For the text-containing cell, return its midpoint in [X, Y] coordinate format. 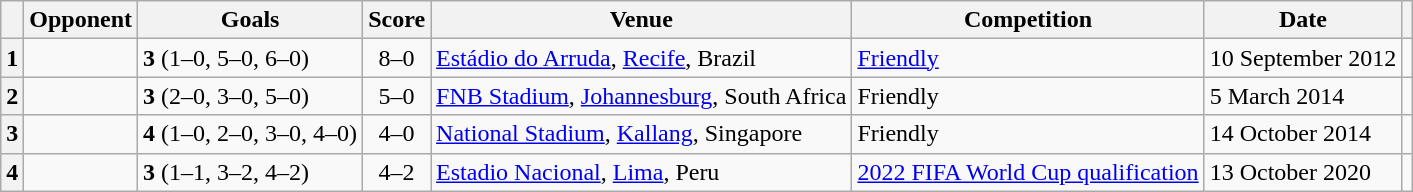
Opponent [81, 20]
Goals [250, 20]
Date [1303, 20]
2 [12, 96]
13 October 2020 [1303, 172]
Estadio Nacional, Lima, Peru [642, 172]
4–2 [397, 172]
4–0 [397, 134]
10 September 2012 [1303, 58]
3 (1–0, 5–0, 6–0) [250, 58]
National Stadium, Kallang, Singapore [642, 134]
4 [12, 172]
Competition [1028, 20]
Score [397, 20]
Estádio do Arruda, Recife, Brazil [642, 58]
3 (2–0, 3–0, 5–0) [250, 96]
3 (1–1, 3–2, 4–2) [250, 172]
4 (1–0, 2–0, 3–0, 4–0) [250, 134]
3 [12, 134]
1 [12, 58]
5 March 2014 [1303, 96]
8–0 [397, 58]
5–0 [397, 96]
14 October 2014 [1303, 134]
Venue [642, 20]
FNB Stadium, Johannesburg, South Africa [642, 96]
2022 FIFA World Cup qualification [1028, 172]
